From the cell containing the given text, extract its center point as (X, Y) coordinate. 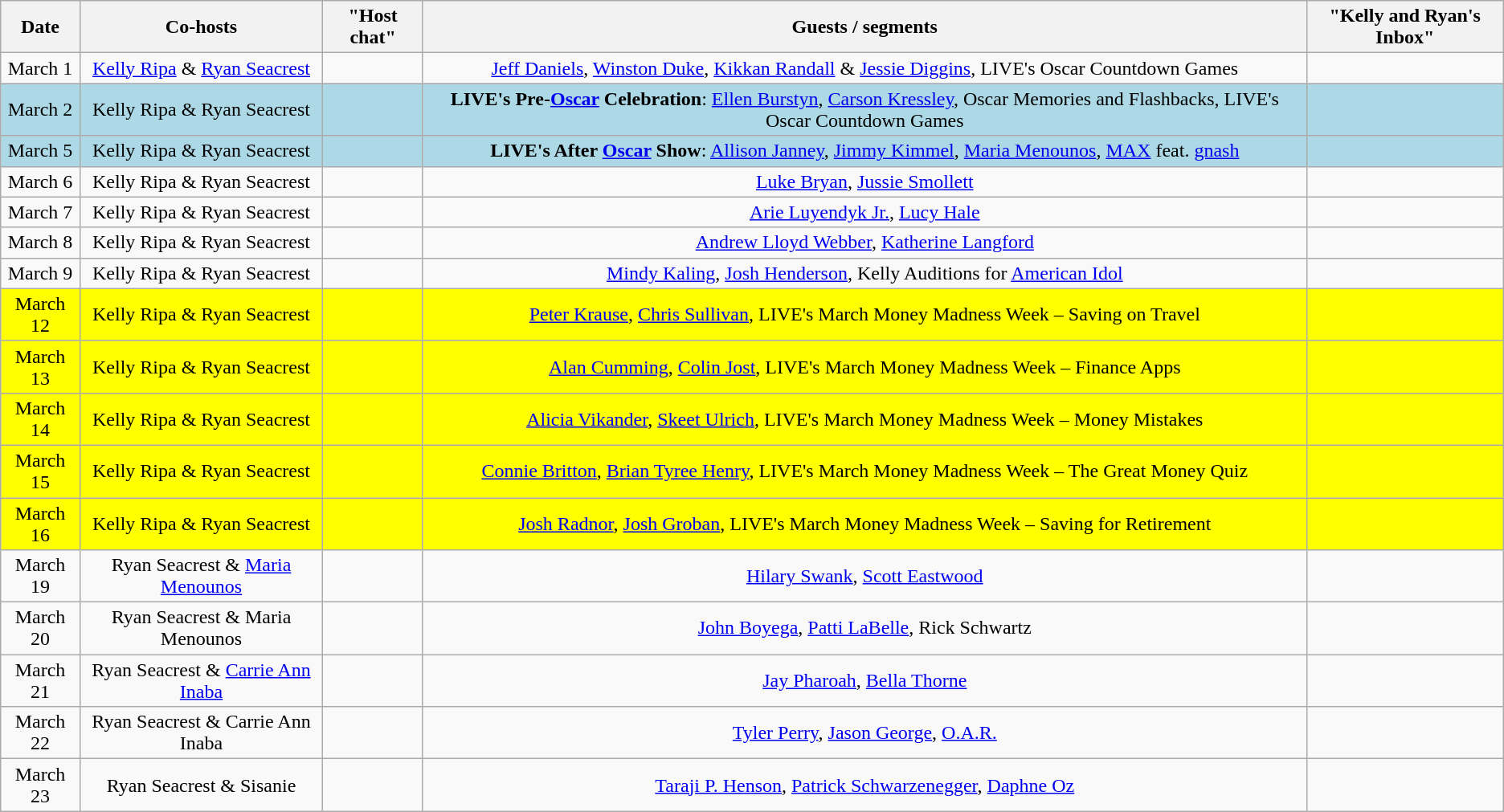
Josh Radnor, Josh Groban, LIVE's March Money Madness Week – Saving for Retirement (864, 524)
Tyler Perry, Jason George, O.A.R. (864, 732)
Taraji P. Henson, Patrick Schwarzenegger, Daphne Oz (864, 785)
March 21 (40, 681)
March 12 (40, 315)
March 16 (40, 524)
March 23 (40, 785)
March 9 (40, 273)
March 13 (40, 366)
March 6 (40, 182)
Luke Bryan, Jussie Smollett (864, 182)
March 7 (40, 212)
Jeff Daniels, Winston Duke, Kikkan Randall & Jessie Diggins, LIVE's Oscar Countdown Games (864, 68)
LIVE's After Oscar Show: Allison Janney, Jimmy Kimmel, Maria Menounos, MAX feat. gnash (864, 151)
Andrew Lloyd Webber, Katherine Langford (864, 243)
March 15 (40, 471)
Connie Britton, Brian Tyree Henry, LIVE's March Money Madness Week – The Great Money Quiz (864, 471)
March 8 (40, 243)
March 5 (40, 151)
Alan Cumming, Colin Jost, LIVE's March Money Madness Week – Finance Apps (864, 366)
LIVE's Pre-Oscar Celebration: Ellen Burstyn, Carson Kressley, Oscar Memories and Flashbacks, LIVE's Oscar Countdown Games (864, 109)
March 19 (40, 577)
Hilary Swank, Scott Eastwood (864, 577)
John Boyega, Patti LaBelle, Rick Schwartz (864, 628)
Date (40, 27)
March 14 (40, 419)
Guests / segments (864, 27)
"Kelly and Ryan's Inbox" (1404, 27)
March 1 (40, 68)
Arie Luyendyk Jr., Lucy Hale (864, 212)
Peter Krause, Chris Sullivan, LIVE's March Money Madness Week – Saving on Travel (864, 315)
Alicia Vikander, Skeet Ulrich, LIVE's March Money Madness Week – Money Mistakes (864, 419)
Ryan Seacrest & Sisanie (201, 785)
March 20 (40, 628)
Co-hosts (201, 27)
Mindy Kaling, Josh Henderson, Kelly Auditions for American Idol (864, 273)
Jay Pharoah, Bella Thorne (864, 681)
March 22 (40, 732)
"Host chat" (373, 27)
March 2 (40, 109)
